Pinpoint the cell where the given text exists, returning its [x, y] midpoint coordinate. 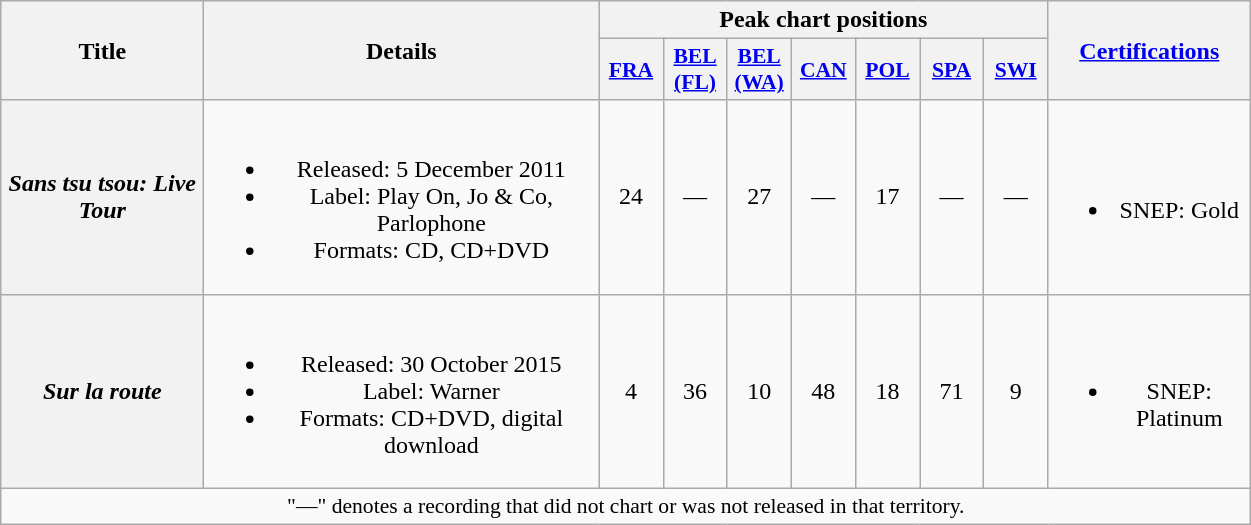
FRA [631, 70]
71 [952, 391]
SPA [952, 70]
BEL(FL) [695, 70]
Title [102, 50]
24 [631, 197]
SNEP: Platinum [1150, 391]
Certifications [1150, 50]
18 [887, 391]
4 [631, 391]
BEL(WA) [759, 70]
Released: 30 October 2015Label: WarnerFormats: CD+DVD, digital download [402, 391]
CAN [823, 70]
9 [1016, 391]
Sans tsu tsou: Live Tour [102, 197]
Sur la route [102, 391]
"—" denotes a recording that did not chart or was not released in that territory. [626, 506]
SNEP: Gold [1150, 197]
10 [759, 391]
27 [759, 197]
Details [402, 50]
48 [823, 391]
POL [887, 70]
Released: 5 December 2011Label: Play On, Jo & Co, ParlophoneFormats: CD, CD+DVD [402, 197]
Peak chart positions [824, 20]
17 [887, 197]
SWI [1016, 70]
36 [695, 391]
